Pinpoint the cell where the given text exists, returning its (X, Y) midpoint coordinate. 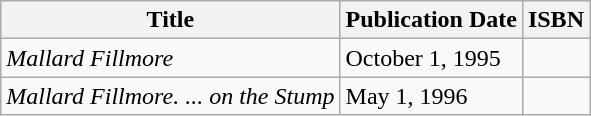
October 1, 1995 (431, 58)
ISBN (556, 20)
Publication Date (431, 20)
Mallard Fillmore. ... on the Stump (170, 96)
May 1, 1996 (431, 96)
Mallard Fillmore (170, 58)
Title (170, 20)
